Return the [x, y] coordinate for the center point of the cell that contains the specified text.  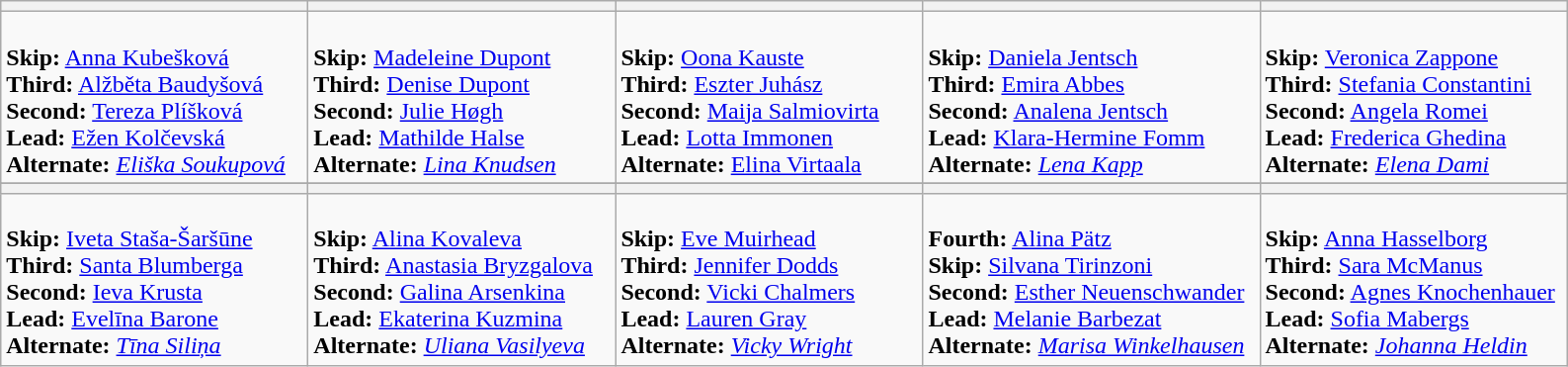
Skip: Veronica Zappone Third: Stefania Constantini Second: Angela Romei Lead: Frederica Ghedina Alternate: Elena Dami [1413, 97]
Skip: Madeleine Dupont Third: Denise Dupont Second: Julie Høgh Lead: Mathilde Halse Alternate: Lina Knudsen [462, 97]
Skip: Eve Muirhead Third: Jennifer Dodds Second: Vicki Chalmers Lead: Lauren Gray Alternate: Vicky Wright [769, 279]
Skip: Iveta Staša-Šaršūne Third: Santa Blumberga Second: Ieva Krusta Lead: Evelīna Barone Alternate: Tīna Siliņa [154, 279]
Skip: Anna Hasselborg Third: Sara McManus Second: Agnes Knochenhauer Lead: Sofia Mabergs Alternate: Johanna Heldin [1413, 279]
Skip: Oona Kauste Third: Eszter Juhász Second: Maija Salmiovirta Lead: Lotta Immonen Alternate: Elina Virtaala [769, 97]
Fourth: Alina Pätz Skip: Silvana Tirinzoni Second: Esther Neuenschwander Lead: Melanie Barbezat Alternate: Marisa Winkelhausen [1091, 279]
Skip: Alina Kovaleva Third: Anastasia Bryzgalova Second: Galina Arsenkina Lead: Ekaterina Kuzmina Alternate: Uliana Vasilyeva [462, 279]
Skip: Daniela Jentsch Third: Emira Abbes Second: Analena Jentsch Lead: Klara-Hermine Fomm Alternate: Lena Kapp [1091, 97]
Skip: Anna Kubešková Third: Alžběta Baudyšová Second: Tereza Plíšková Lead: Ežen Kolčevská Alternate: Eliška Soukupová [154, 97]
